Scan for the cell matching the given text and deliver its (X, Y) coordinate at center. 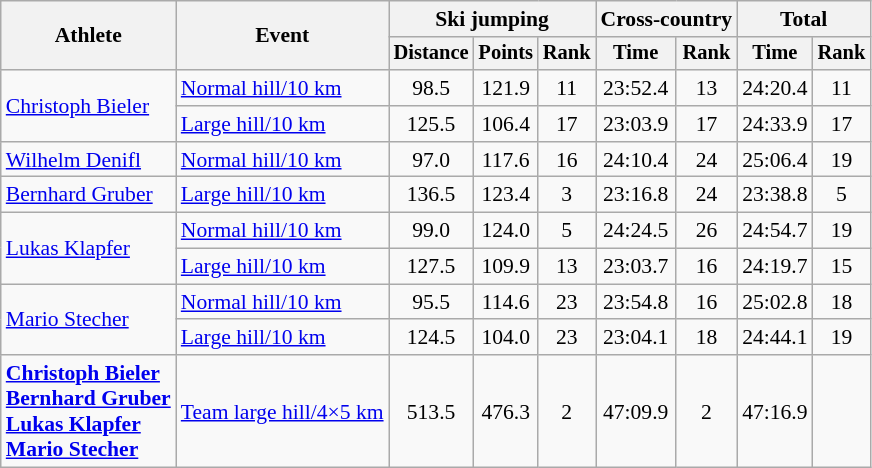
109.9 (506, 267)
Cross-country (667, 19)
Distance (432, 54)
Wilhelm Denifl (88, 160)
121.9 (506, 88)
23:16.8 (636, 195)
97.0 (432, 160)
24:10.4 (636, 160)
98.5 (432, 88)
23:38.8 (774, 195)
24:24.5 (636, 231)
Ski jumping (492, 19)
124.5 (432, 338)
24:33.9 (774, 124)
Event (282, 36)
106.4 (506, 124)
15 (842, 267)
47:09.9 (636, 411)
25:06.4 (774, 160)
Christoph BielerBernhard GruberLukas KlapferMario Stecher (88, 411)
125.5 (432, 124)
24:44.1 (774, 338)
24:20.4 (774, 88)
95.5 (432, 302)
24:19.7 (774, 267)
23:04.1 (636, 338)
Mario Stecher (88, 320)
127.5 (432, 267)
114.6 (506, 302)
Points (506, 54)
124.0 (506, 231)
123.4 (506, 195)
Bernhard Gruber (88, 195)
Total (804, 19)
23:03.7 (636, 267)
Athlete (88, 36)
23:54.8 (636, 302)
136.5 (432, 195)
476.3 (506, 411)
26 (706, 231)
47:16.9 (774, 411)
25:02.8 (774, 302)
Team large hill/4×5 km (282, 411)
99.0 (432, 231)
23:52.4 (636, 88)
24:54.7 (774, 231)
23:03.9 (636, 124)
Lukas Klapfer (88, 248)
3 (567, 195)
Christoph Bieler (88, 106)
117.6 (506, 160)
513.5 (432, 411)
104.0 (506, 338)
